For the text-containing cell, return its midpoint in (x, y) coordinate format. 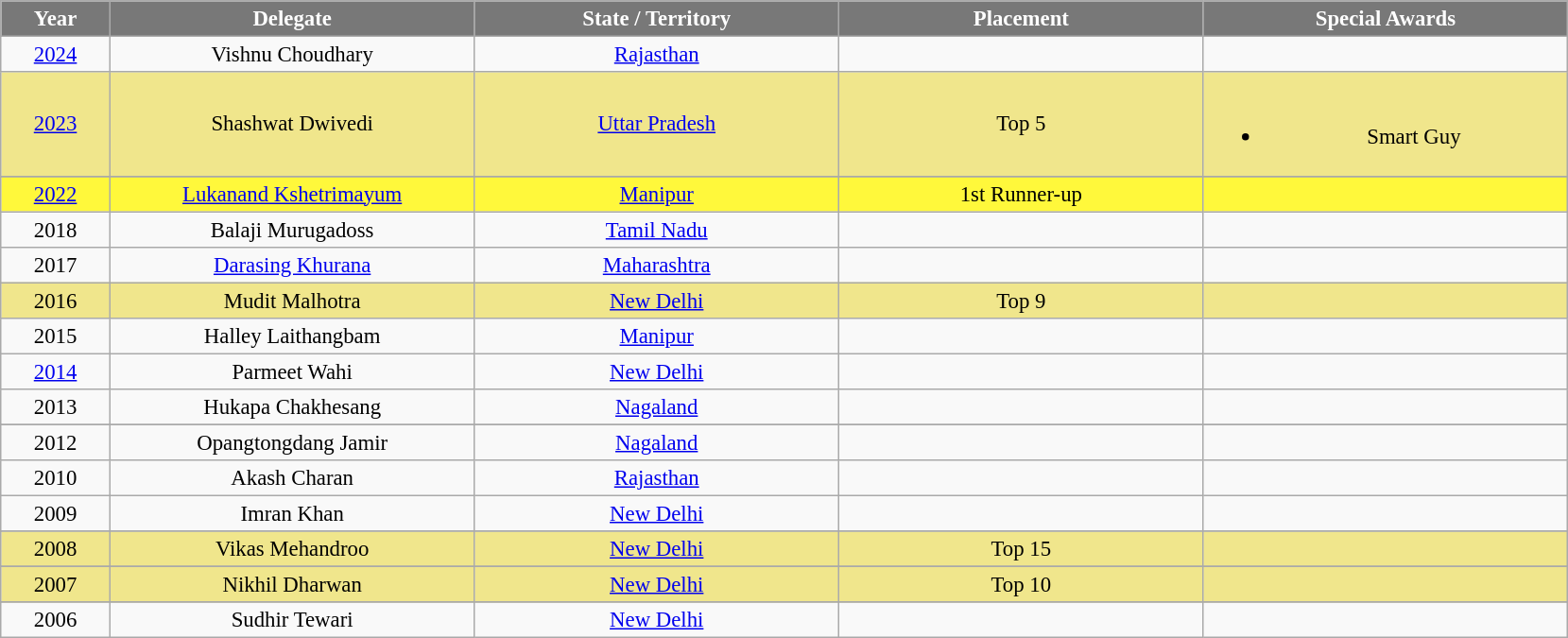
Halley Laithangbam (292, 336)
Opangtongdang Jamir (292, 442)
Maharashtra (657, 265)
Top 15 (1022, 549)
Sudhir Tewari (292, 620)
2024 (56, 55)
Balaji Murugadoss (292, 230)
2022 (56, 194)
2010 (56, 478)
2009 (56, 514)
Lukanand Kshetrimayum (292, 194)
2016 (56, 301)
Top 5 (1022, 124)
Top 9 (1022, 301)
Placement (1022, 19)
Smart Guy (1386, 124)
Darasing Khurana (292, 265)
Nikhil Dharwan (292, 585)
2013 (56, 407)
Vishnu Choudhary (292, 55)
Top 10 (1022, 585)
2012 (56, 442)
Parmeet Wahi (292, 371)
Imran Khan (292, 514)
Vikas Mehandroo (292, 549)
2008 (56, 549)
State / Territory (657, 19)
2006 (56, 620)
2018 (56, 230)
2007 (56, 585)
Special Awards (1386, 19)
2017 (56, 265)
Shashwat Dwivedi (292, 124)
1st Runner-up (1022, 194)
Hukapa Chakhesang (292, 407)
Akash Charan (292, 478)
Delegate (292, 19)
2015 (56, 336)
Uttar Pradesh (657, 124)
Tamil Nadu (657, 230)
Mudit Malhotra (292, 301)
2014 (56, 371)
Year (56, 19)
2023 (56, 124)
